For the text-containing cell, return its midpoint in [X, Y] coordinate format. 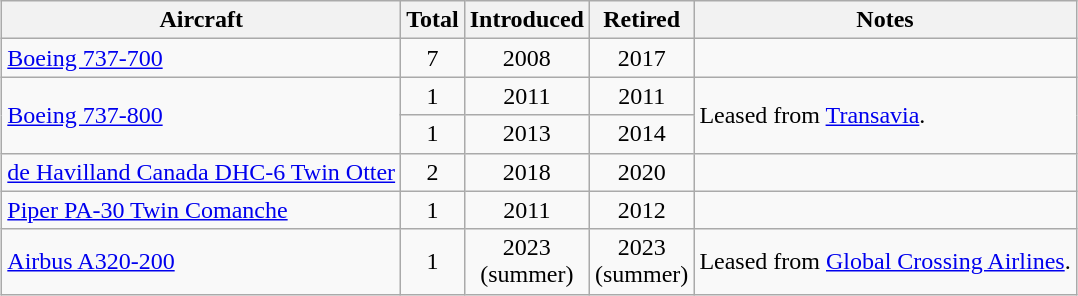
Notes [885, 20]
Airbus A320-200 [202, 262]
2018 [526, 172]
Aircraft [202, 20]
Boeing 737-800 [202, 115]
Total [433, 20]
Piper PA-30 Twin Comanche [202, 210]
7 [433, 58]
Introduced [526, 20]
2014 [642, 134]
2008 [526, 58]
de Havilland Canada DHC-6 Twin Otter [202, 172]
2020 [642, 172]
2017 [642, 58]
Leased from Global Crossing Airlines. [885, 262]
Leased from Transavia. [885, 115]
Retired [642, 20]
2013 [526, 134]
2 [433, 172]
2012 [642, 210]
Boeing 737-700 [202, 58]
